Identify which cell holds the provided text, then report its [x, y] central coordinate. 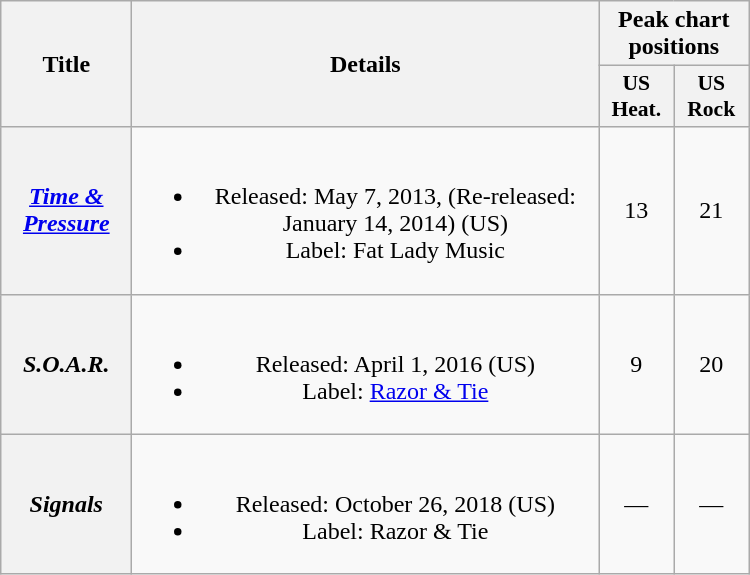
S.O.A.R. [66, 364]
US Rock [712, 96]
Time & Pressure [66, 210]
Released: October 26, 2018 (US)Label: Razor & Tie [366, 504]
Details [366, 64]
Signals [66, 504]
Title [66, 64]
Released: May 7, 2013, (Re-released: January 14, 2014) (US)Label: Fat Lady Music [366, 210]
Released: April 1, 2016 (US)Label: Razor & Tie [366, 364]
9 [636, 364]
13 [636, 210]
Peak chart positions [674, 34]
US Heat. [636, 96]
20 [712, 364]
21 [712, 210]
